From the cell containing the given text, extract its center point as (x, y) coordinate. 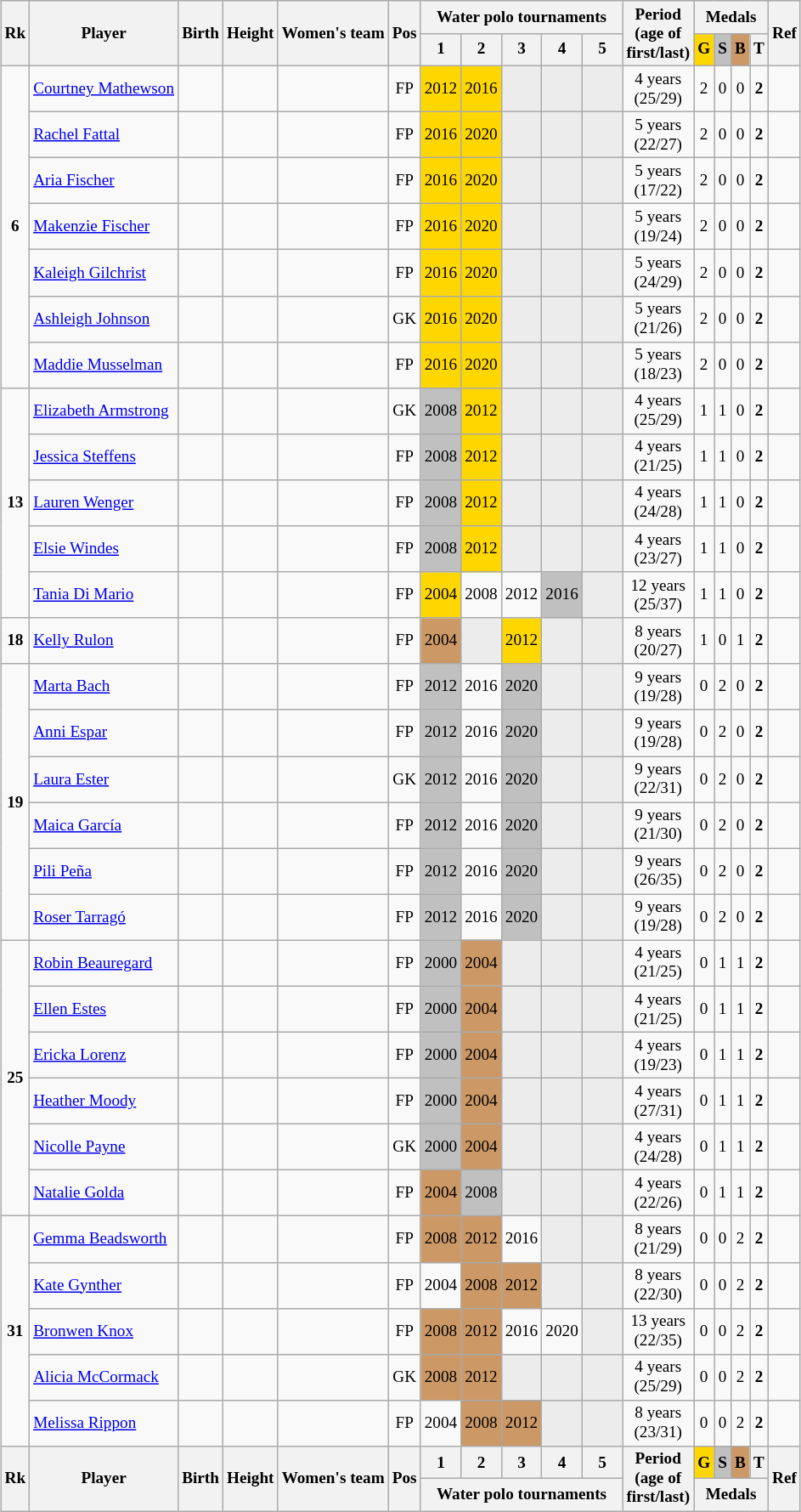
Lauren Wenger (104, 502)
5 years(24/29) (658, 273)
Kate Gynther (104, 1285)
Jessica Steffens (104, 456)
Kaleigh Gilchrist (104, 273)
Tania Di Mario (104, 595)
25 (15, 1078)
31 (15, 1331)
Ericka Lorenz (104, 1055)
Ashleigh Johnson (104, 319)
5 years(18/23) (658, 365)
18 (15, 641)
Natalie Golda (104, 1193)
8 years(23/31) (658, 1423)
Makenzie Fischer (104, 227)
19 (15, 802)
Alicia McCormack (104, 1377)
Gemma Beadsworth (104, 1239)
12 years(25/37) (658, 595)
5 years(19/24) (658, 227)
9 years(22/31) (658, 779)
8 years(22/30) (658, 1285)
Kelly Rulon (104, 641)
Ellen Estes (104, 1009)
Marta Bach (104, 687)
Anni Espar (104, 733)
Bronwen Knox (104, 1331)
Maddie Musselman (104, 365)
Elsie Windes (104, 549)
5 years(22/27) (658, 134)
Roser Tarragó (104, 917)
9 years(21/30) (658, 824)
Robin Beauregard (104, 963)
Maica García (104, 824)
13 (15, 503)
13 years(22/35) (658, 1331)
Melissa Rippon (104, 1423)
Nicolle Payne (104, 1147)
Rachel Fattal (104, 134)
4 years(27/31) (658, 1101)
4 years(22/26) (658, 1193)
Pili Peña (104, 871)
5 years(17/22) (658, 180)
Elizabeth Armstrong (104, 411)
Heather Moody (104, 1101)
9 years(26/35) (658, 871)
8 years(20/27) (658, 641)
Aria Fischer (104, 180)
4 years(19/23) (658, 1055)
6 (15, 226)
4 years(23/27) (658, 549)
8 years(21/29) (658, 1239)
Courtney Mathewson (104, 88)
Laura Ester (104, 779)
5 years(21/26) (658, 319)
